Capture the cell that displays the provided text and extract its [X, Y] central coordinate. 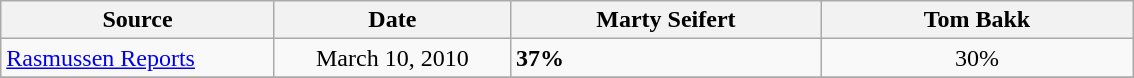
Rasmussen Reports [138, 58]
Source [138, 20]
Marty Seifert [666, 20]
30% [976, 58]
37% [666, 58]
March 10, 2010 [392, 58]
Tom Bakk [976, 20]
Date [392, 20]
